Capture the cell that displays the provided text and extract its [x, y] central coordinate. 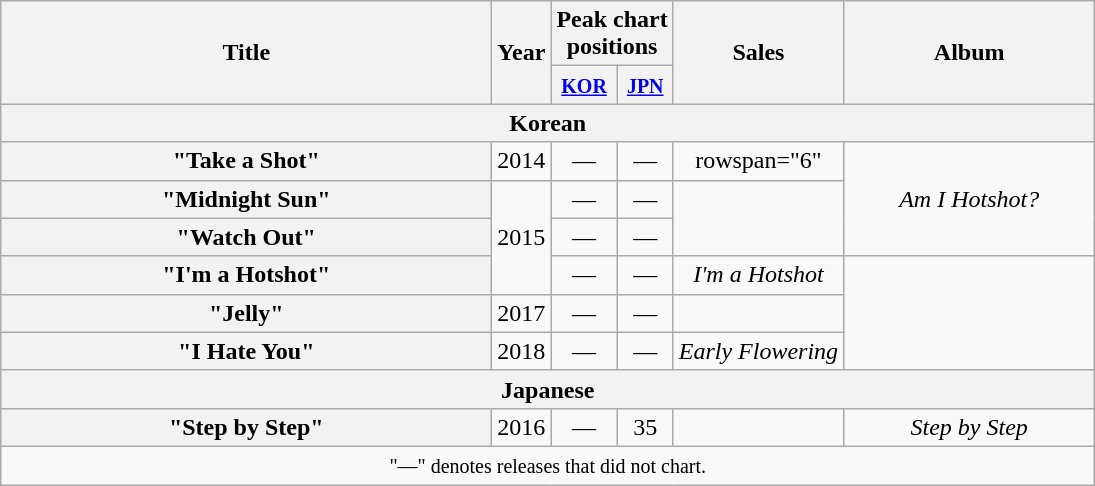
Japanese [548, 389]
Early Flowering [758, 351]
Step by Step [970, 427]
35 [645, 427]
"Watch Out" [246, 237]
rowspan="6" [758, 161]
2014 [522, 161]
2015 [522, 237]
"Jelly" [246, 313]
Korean [548, 123]
Am I Hotshot? [970, 199]
"I Hate You" [246, 351]
"Step by Step" [246, 427]
"—" denotes releases that did not chart. [548, 465]
2018 [522, 351]
"I'm a Hotshot" [246, 275]
Peak chart positions [612, 34]
Year [522, 52]
KOR [584, 85]
Sales [758, 52]
2016 [522, 427]
Title [246, 52]
JPN [645, 85]
2017 [522, 313]
"Take a Shot" [246, 161]
Album [970, 52]
I'm a Hotshot [758, 275]
"Midnight Sun" [246, 199]
